Identify which cell holds the provided text, then report its [X, Y] central coordinate. 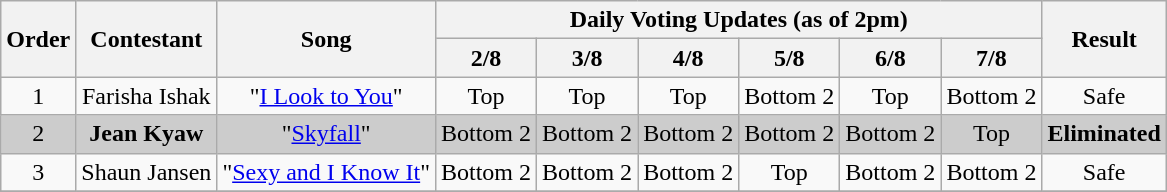
1 [38, 96]
Shaun Jansen [146, 172]
6/8 [890, 58]
"Sexy and I Know It" [326, 172]
2/8 [486, 58]
3 [38, 172]
Result [1104, 39]
Farisha Ishak [146, 96]
2 [38, 134]
5/8 [790, 58]
Order [38, 39]
"Skyfall" [326, 134]
"I Look to You" [326, 96]
Song [326, 39]
4/8 [688, 58]
3/8 [588, 58]
Contestant [146, 39]
Daily Voting Updates (as of 2pm) [738, 20]
Eliminated [1104, 134]
Jean Kyaw [146, 134]
7/8 [992, 58]
